Determine the [x, y] coordinate at the center of the cell enclosing the given text.  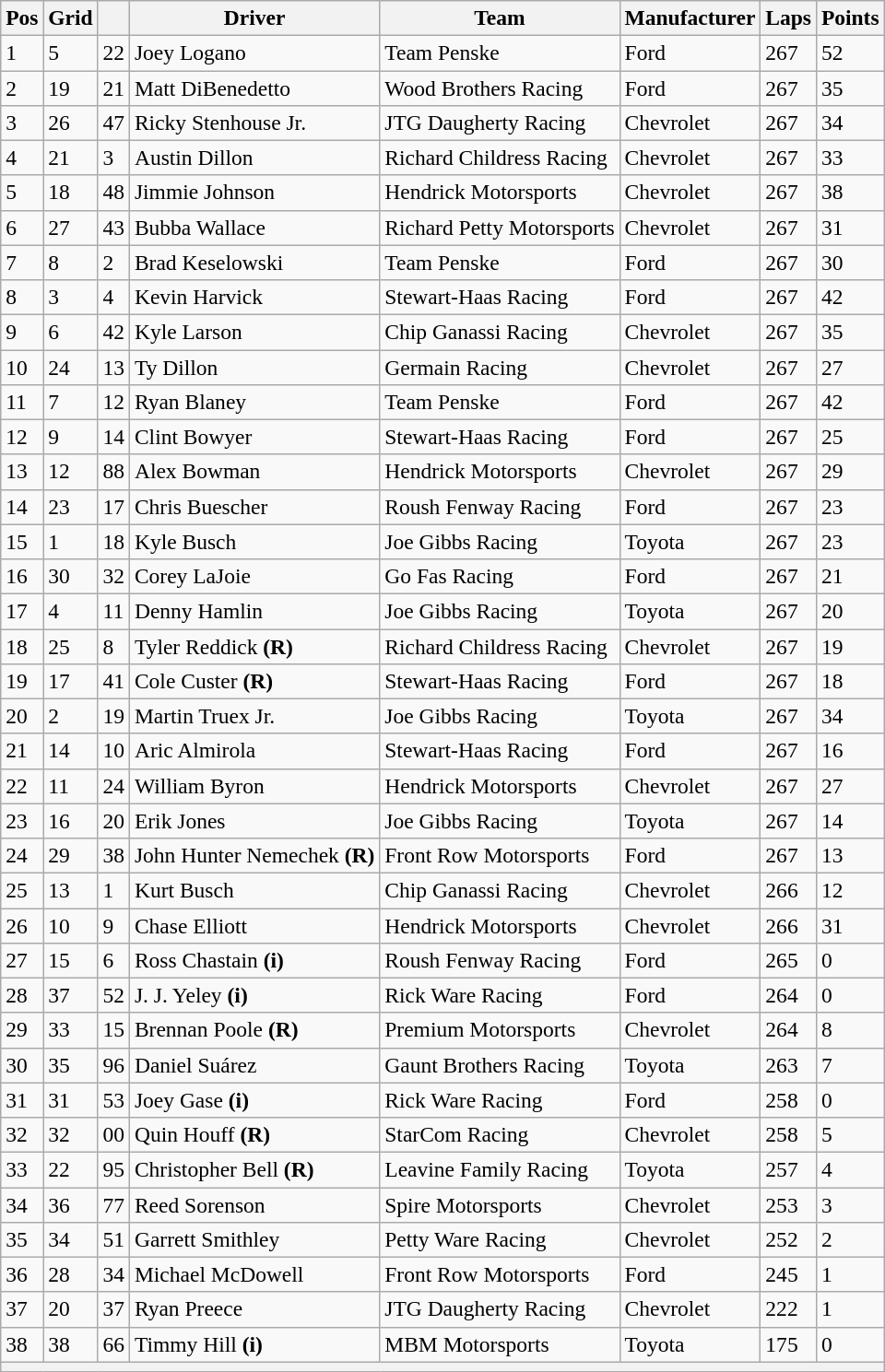
222 [789, 1309]
265 [789, 960]
Laps [789, 18]
Bubba Wallace [254, 228]
Ty Dillon [254, 367]
Leavine Family Racing [500, 1169]
Timmy Hill (i) [254, 1344]
Richard Petty Motorsports [500, 228]
MBM Motorsports [500, 1344]
Cole Custer (R) [254, 681]
Kurt Busch [254, 890]
Garrett Smithley [254, 1239]
Points [850, 18]
Michael McDowell [254, 1274]
StarCom Racing [500, 1134]
Grid [70, 18]
48 [113, 193]
Christopher Bell (R) [254, 1169]
Alex Bowman [254, 472]
John Hunter Nemechek (R) [254, 855]
41 [113, 681]
Brad Keselowski [254, 263]
Martin Truex Jr. [254, 716]
Jimmie Johnson [254, 193]
96 [113, 1065]
Matt DiBenedetto [254, 88]
245 [789, 1274]
Ross Chastain (i) [254, 960]
Quin Houff (R) [254, 1134]
Austin Dillon [254, 158]
Reed Sorenson [254, 1204]
53 [113, 1100]
Germain Racing [500, 367]
Joey Logano [254, 53]
Team [500, 18]
Ryan Preece [254, 1309]
Petty Ware Racing [500, 1239]
Driver [254, 18]
263 [789, 1065]
Aric Almirola [254, 751]
J. J. Yeley (i) [254, 995]
Chris Buescher [254, 507]
Ryan Blaney [254, 402]
Pos [22, 18]
Premium Motorsports [500, 1030]
Ricky Stenhouse Jr. [254, 123]
Tyler Reddick (R) [254, 646]
William Byron [254, 786]
88 [113, 472]
51 [113, 1239]
Erik Jones [254, 821]
43 [113, 228]
Kyle Larson [254, 332]
Corey LaJoie [254, 576]
Chase Elliott [254, 925]
Clint Bowyer [254, 437]
Wood Brothers Racing [500, 88]
175 [789, 1344]
Spire Motorsports [500, 1204]
252 [789, 1239]
Denny Hamlin [254, 611]
253 [789, 1204]
Gaunt Brothers Racing [500, 1065]
Kyle Busch [254, 542]
77 [113, 1204]
Kevin Harvick [254, 297]
Manufacturer [690, 18]
00 [113, 1134]
Daniel Suárez [254, 1065]
Go Fas Racing [500, 576]
95 [113, 1169]
66 [113, 1344]
47 [113, 123]
257 [789, 1169]
Joey Gase (i) [254, 1100]
Brennan Poole (R) [254, 1030]
